Provide the (X, Y) coordinate of the cell's center where the given text is located.  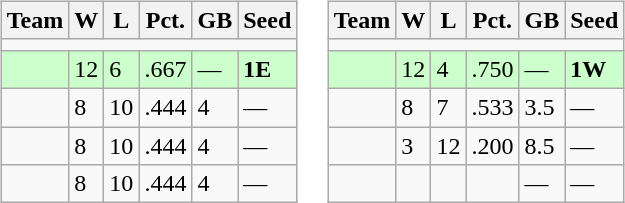
6 (122, 69)
.750 (492, 69)
1W (594, 69)
1E (268, 69)
3.5 (542, 107)
.200 (492, 145)
.533 (492, 107)
3 (414, 145)
.667 (166, 69)
7 (448, 107)
8.5 (542, 145)
